Detect which cell encompasses the target text, then output its [X, Y] center coordinate. 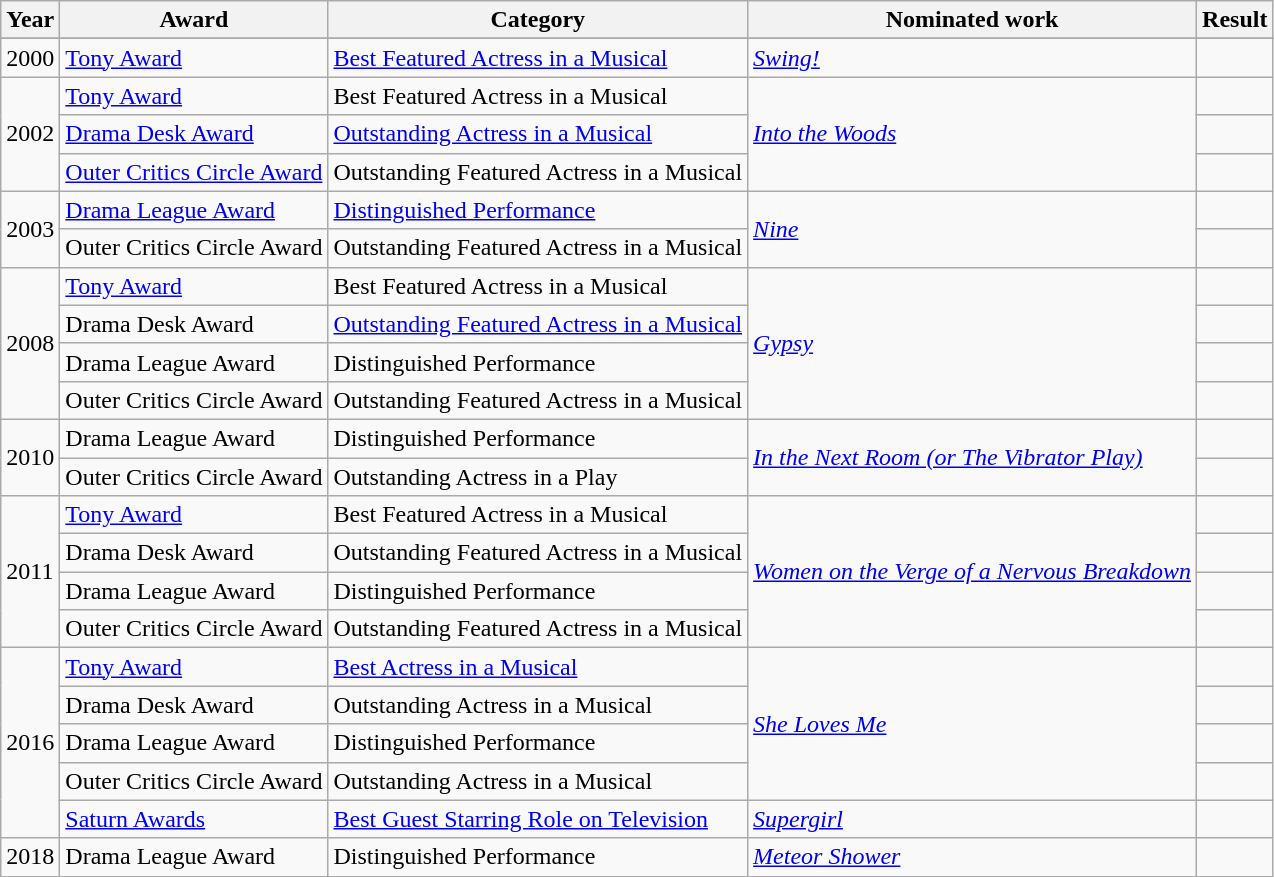
2016 [30, 743]
Into the Woods [972, 134]
Nine [972, 229]
2000 [30, 58]
2018 [30, 857]
2011 [30, 572]
Gypsy [972, 343]
Nominated work [972, 20]
2002 [30, 134]
Best Actress in a Musical [538, 667]
2008 [30, 343]
2003 [30, 229]
Result [1235, 20]
Category [538, 20]
In the Next Room (or The Vibrator Play) [972, 457]
Year [30, 20]
Outstanding Actress in a Play [538, 477]
Award [194, 20]
Best Guest Starring Role on Television [538, 819]
Meteor Shower [972, 857]
Supergirl [972, 819]
Women on the Verge of a Nervous Breakdown [972, 572]
Swing! [972, 58]
Saturn Awards [194, 819]
2010 [30, 457]
She Loves Me [972, 724]
